Detect which cell encompasses the target text, then output its (X, Y) center coordinate. 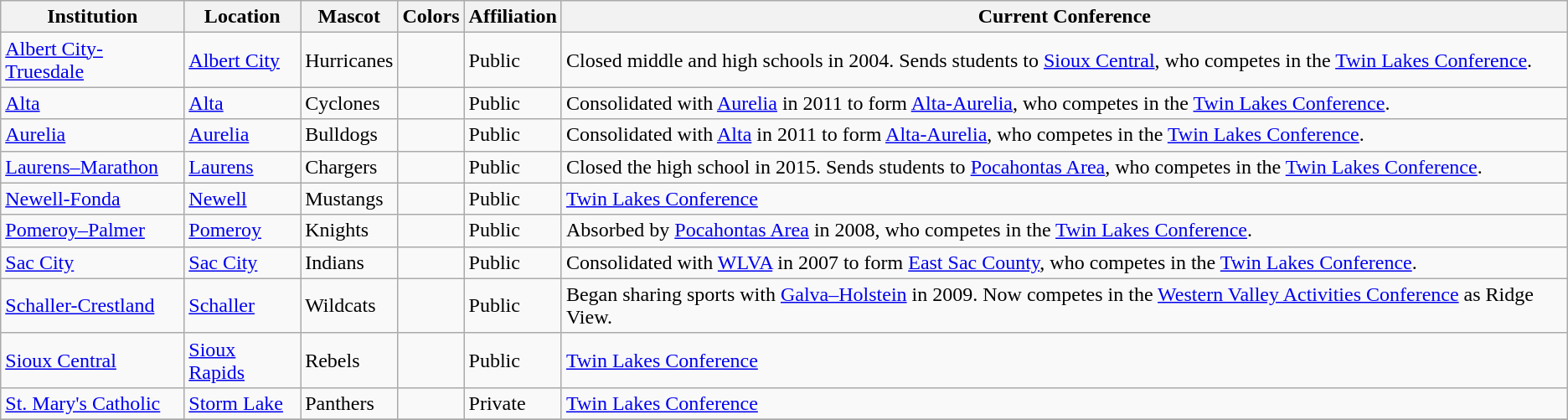
Institution (92, 17)
Sioux Rapids (243, 360)
Cyclones (349, 103)
Hurricanes (349, 60)
Began sharing sports with Galva–Holstein in 2009. Now competes in the Western Valley Activities Conference as Ridge View. (1064, 305)
Chargers (349, 167)
Consolidated with Aurelia in 2011 to form Alta-Aurelia, who competes in the Twin Lakes Conference. (1064, 103)
Absorbed by Pocahontas Area in 2008, who competes in the Twin Lakes Conference. (1064, 231)
Closed the high school in 2015. Sends students to Pocahontas Area, who competes in the Twin Lakes Conference. (1064, 167)
Current Conference (1064, 17)
Consolidated with Alta in 2011 to form Alta-Aurelia, who competes in the Twin Lakes Conference. (1064, 135)
Sioux Central (92, 360)
Closed middle and high schools in 2004. Sends students to Sioux Central, who competes in the Twin Lakes Conference. (1064, 60)
Colors (431, 17)
Pomeroy–Palmer (92, 231)
Indians (349, 262)
St. Mary's Catholic (92, 403)
Affiliation (513, 17)
Mascot (349, 17)
Pomeroy (243, 231)
Bulldogs (349, 135)
Schaller (243, 305)
Location (243, 17)
Albert City-Truesdale (92, 60)
Laurens–Marathon (92, 167)
Knights (349, 231)
Panthers (349, 403)
Consolidated with WLVA in 2007 to form East Sac County, who competes in the Twin Lakes Conference. (1064, 262)
Private (513, 403)
Wildcats (349, 305)
Newell-Fonda (92, 199)
Storm Lake (243, 403)
Newell (243, 199)
Rebels (349, 360)
Schaller-Crestland (92, 305)
Albert City (243, 60)
Laurens (243, 167)
Mustangs (349, 199)
